Detect which cell encompasses the target text, then output its [X, Y] center coordinate. 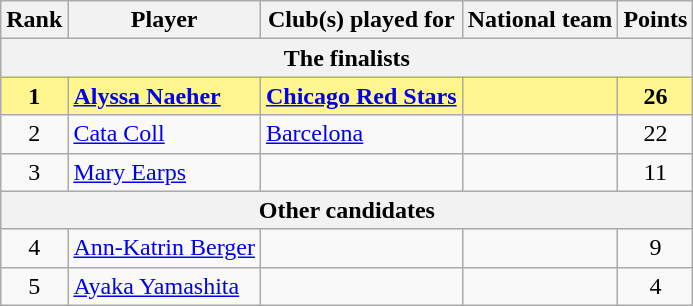
5 [34, 286]
2 [34, 134]
The finalists [347, 58]
Rank [34, 20]
Club(s) played for [361, 20]
11 [656, 172]
Ayaka Yamashita [164, 286]
National team [540, 20]
9 [656, 248]
Barcelona [361, 134]
1 [34, 96]
3 [34, 172]
Ann-Katrin Berger [164, 248]
Points [656, 20]
Mary Earps [164, 172]
Cata Coll [164, 134]
Player [164, 20]
Alyssa Naeher [164, 96]
26 [656, 96]
Other candidates [347, 210]
Chicago Red Stars [361, 96]
22 [656, 134]
